Identify which cell holds the provided text, then report its (X, Y) central coordinate. 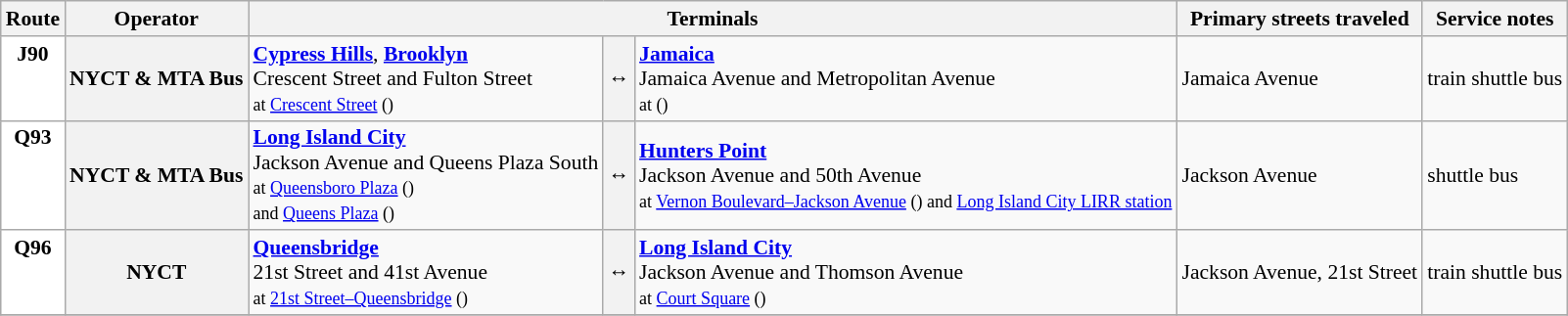
JamaicaJamaica Avenue and Metropolitan Avenueat () (905, 78)
Jackson Avenue, 21st Street (1300, 274)
J90 (33, 78)
Cypress Hills, BrooklynCrescent Street and Fulton Streetat Crescent Street () (427, 78)
NYCT (157, 274)
Jackson Avenue (1300, 175)
Queensbridge21st Street and 41st Avenueat 21st Street–Queensbridge () (427, 274)
Jamaica Avenue (1300, 78)
Q93 (33, 175)
Hunters PointJackson Avenue and 50th Avenueat Vernon Boulevard–Jackson Avenue () and Long Island City LIRR station (905, 175)
Long Island City Jackson Avenue and Queens Plaza Southat Queensboro Plaza ()and Queens Plaza () (427, 175)
Q96 (33, 274)
Terminals (713, 19)
Route (33, 19)
Primary streets traveled (1300, 19)
Operator (157, 19)
Long Island CityJackson Avenue and Thomson Avenueat Court Square () (905, 274)
Service notes (1495, 19)
shuttle bus (1495, 175)
